Detect which cell encompasses the target text, then output its [X, Y] center coordinate. 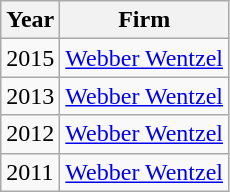
2015 [30, 58]
Firm [144, 20]
2012 [30, 134]
Year [30, 20]
2011 [30, 172]
2013 [30, 96]
